Capture the cell that displays the provided text and extract its (x, y) central coordinate. 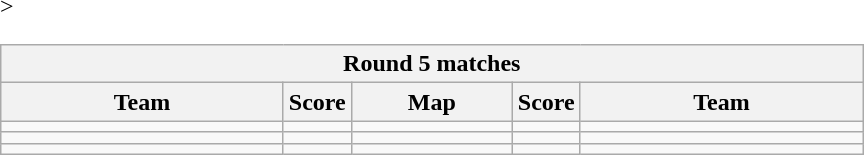
Round 5 matches (432, 64)
Map (432, 102)
